Pinpoint the cell where the given text exists, returning its (X, Y) midpoint coordinate. 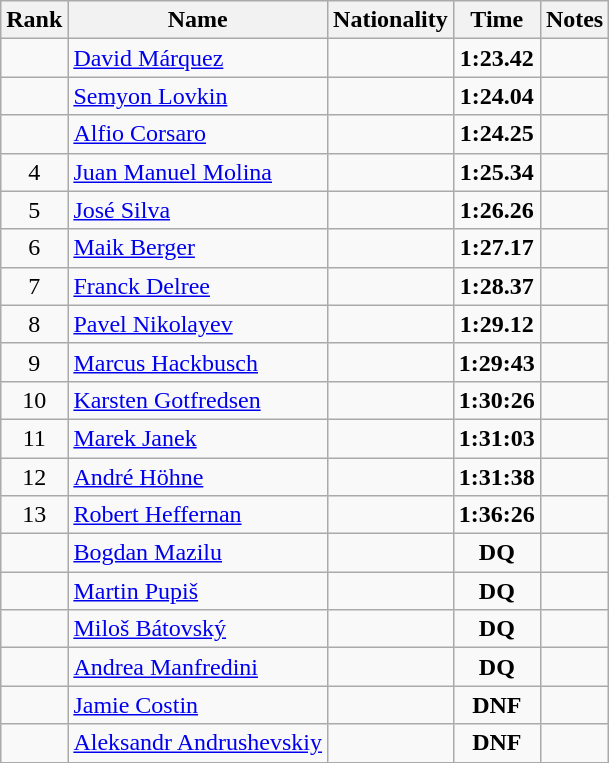
1:27.17 (496, 248)
Miloš Bátovský (198, 629)
Time (496, 20)
Jamie Costin (198, 705)
11 (34, 438)
Rank (34, 20)
Karsten Gotfredsen (198, 400)
1:29:43 (496, 362)
José Silva (198, 210)
Maik Berger (198, 248)
6 (34, 248)
5 (34, 210)
1:31:38 (496, 477)
Franck Delree (198, 286)
1:24.25 (496, 134)
Aleksandr Andrushevskiy (198, 743)
12 (34, 477)
1:26.26 (496, 210)
1:29.12 (496, 324)
7 (34, 286)
Nationality (391, 20)
Andrea Manfredini (198, 667)
Bogdan Mazilu (198, 553)
David Márquez (198, 58)
4 (34, 172)
10 (34, 400)
13 (34, 515)
André Höhne (198, 477)
1:36:26 (496, 515)
Notes (574, 20)
9 (34, 362)
Pavel Nikolayev (198, 324)
8 (34, 324)
Marek Janek (198, 438)
1:30:26 (496, 400)
Marcus Hackbusch (198, 362)
Name (198, 20)
1:31:03 (496, 438)
Semyon Lovkin (198, 96)
Robert Heffernan (198, 515)
1:25.34 (496, 172)
1:28.37 (496, 286)
Martin Pupiš (198, 591)
Juan Manuel Molina (198, 172)
1:23.42 (496, 58)
1:24.04 (496, 96)
Alfio Corsaro (198, 134)
